For the text-containing cell, return its midpoint in (X, Y) coordinate format. 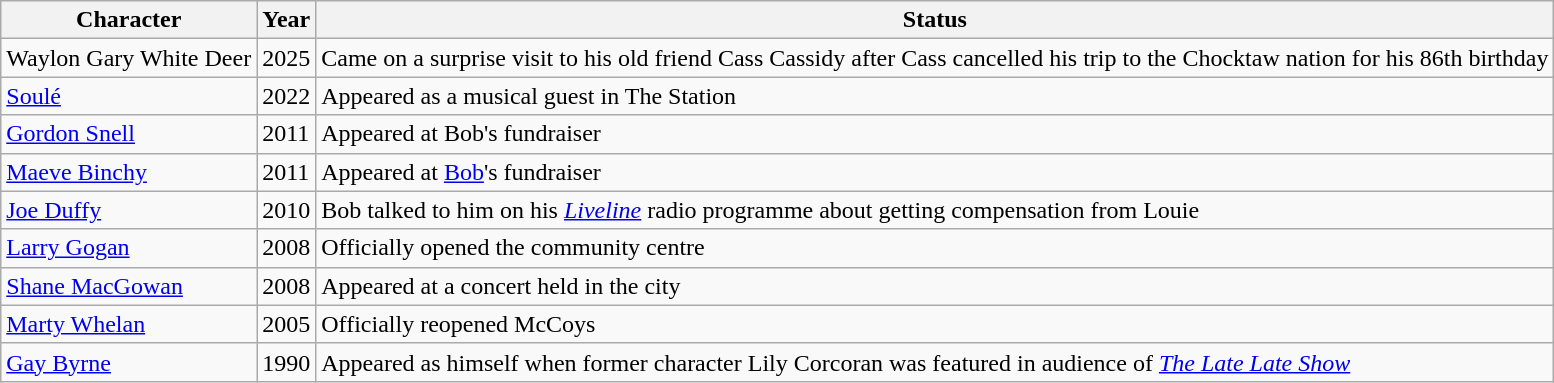
Appeared as a musical guest in The Station (935, 96)
Joe Duffy (129, 210)
2022 (286, 96)
Marty Whelan (129, 324)
Came on a surprise visit to his old friend Cass Cassidy after Cass cancelled his trip to the Chocktaw nation for his 86th birthday (935, 58)
Soulé (129, 96)
2005 (286, 324)
Gay Byrne (129, 362)
Year (286, 20)
Appeared at a concert held in the city (935, 286)
2010 (286, 210)
Officially opened the community centre (935, 248)
Officially reopened McCoys (935, 324)
Waylon Gary White Deer (129, 58)
Maeve Binchy (129, 172)
1990 (286, 362)
Character (129, 20)
2025 (286, 58)
Gordon Snell (129, 134)
Bob talked to him on his Liveline radio programme about getting compensation from Louie (935, 210)
Larry Gogan (129, 248)
Status (935, 20)
Appeared as himself when former character Lily Corcoran was featured in audience of The Late Late Show (935, 362)
Shane MacGowan (129, 286)
